Return [X, Y] of the center of cell containing provided text 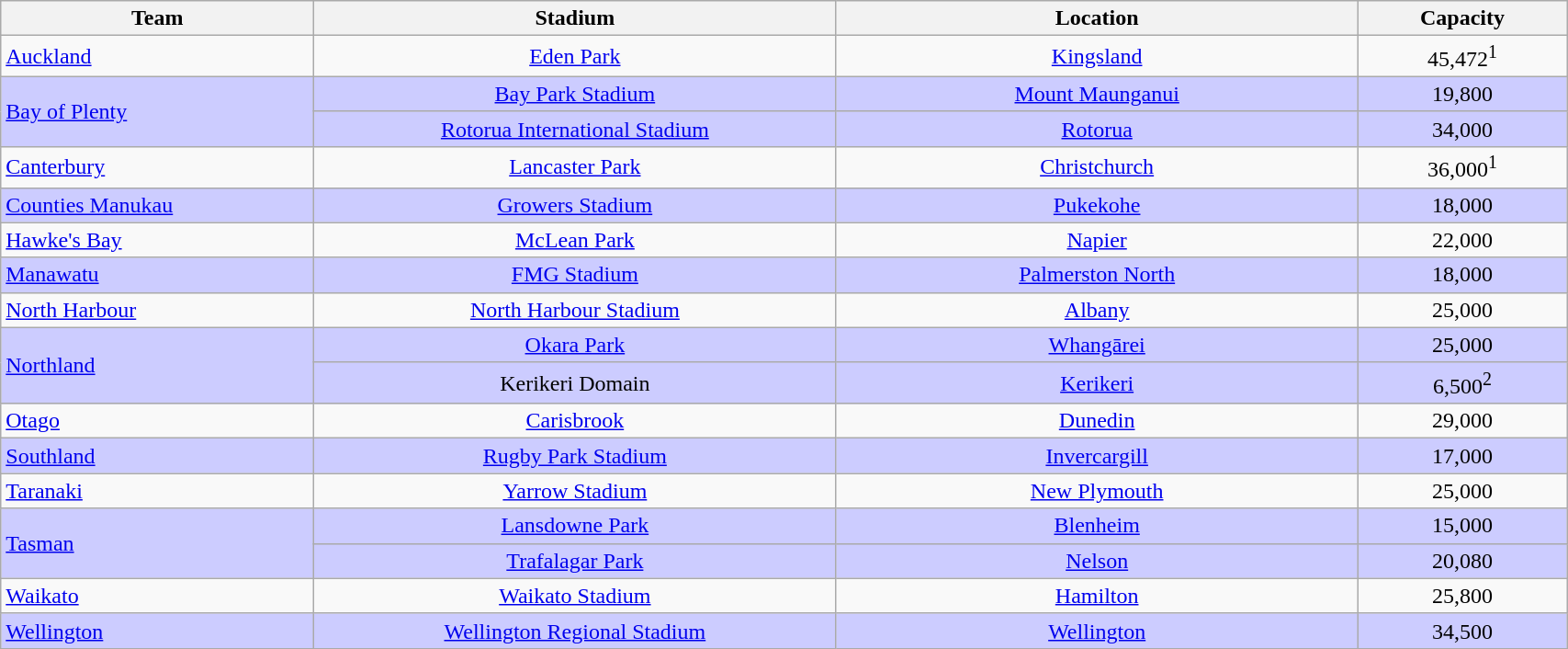
25,800 [1462, 596]
McLean Park [575, 240]
Capacity [1462, 18]
Hawke's Bay [158, 240]
Nelson [1097, 561]
6,5002 [1462, 382]
Pukekohe [1097, 205]
Location [1097, 18]
Okara Park [575, 345]
Albany [1097, 310]
Whangārei [1097, 345]
Taranaki [158, 491]
Rotorua International Stadium [575, 129]
Team [158, 18]
Bay Park Stadium [575, 94]
Stadium [575, 18]
22,000 [1462, 240]
Carisbrook [575, 421]
Southland [158, 456]
New Plymouth [1097, 491]
Dunedin [1097, 421]
36,0001 [1462, 167]
Wellington Regional Stadium [575, 631]
17,000 [1462, 456]
Trafalagar Park [575, 561]
Mount Maunganui [1097, 94]
Kerikeri Domain [575, 382]
Kerikeri [1097, 382]
North Harbour Stadium [575, 310]
29,000 [1462, 421]
20,080 [1462, 561]
Lansdowne Park [575, 526]
Invercargill [1097, 456]
34,000 [1462, 129]
Otago [158, 421]
Napier [1097, 240]
45,4721 [1462, 57]
Tasman [158, 543]
Kingsland [1097, 57]
North Harbour [158, 310]
19,800 [1462, 94]
Waikato [158, 596]
Hamilton [1097, 596]
Yarrow Stadium [575, 491]
Growers Stadium [575, 205]
Northland [158, 366]
15,000 [1462, 526]
Canterbury [158, 167]
Bay of Plenty [158, 111]
Manawatu [158, 275]
Rugby Park Stadium [575, 456]
Blenheim [1097, 526]
Eden Park [575, 57]
Waikato Stadium [575, 596]
FMG Stadium [575, 275]
Lancaster Park [575, 167]
Palmerston North [1097, 275]
Rotorua [1097, 129]
Christchurch [1097, 167]
Auckland [158, 57]
34,500 [1462, 631]
Counties Manukau [158, 205]
